Detect which cell encompasses the target text, then output its (x, y) center coordinate. 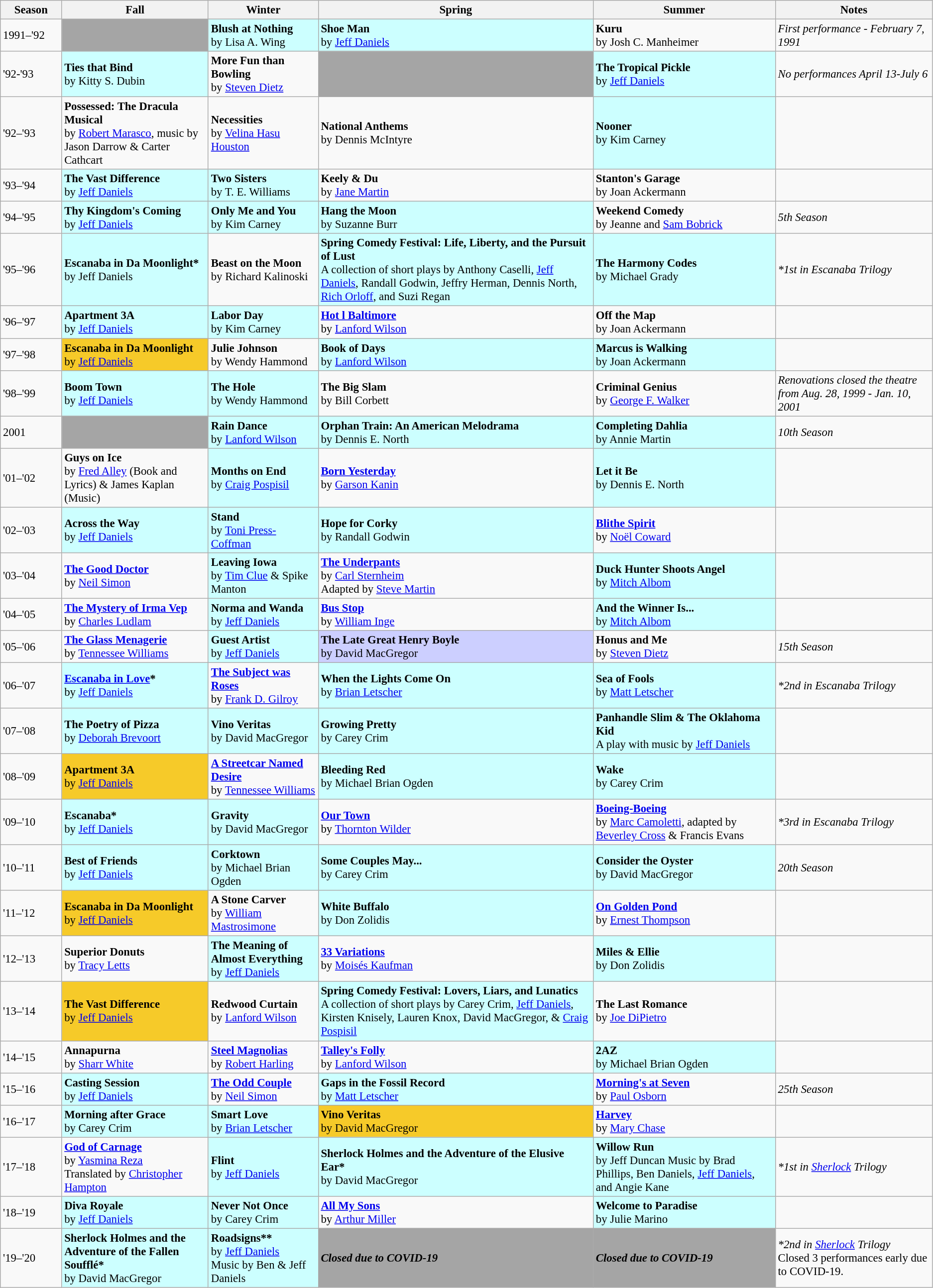
Across the Wayby Jeff Daniels (135, 530)
'93–'94 (31, 185)
Growing Prettyby Carey Crim (456, 731)
'14–'15 (31, 1057)
Superior Donutsby Tracy Letts (135, 959)
Possessed: The Dracula Musicalby Robert Marasco, music by Jason Darrow & Carter Cathcart (135, 133)
Our Townby Thornton Wilder (456, 822)
Marcus is Walkingby Joan Ackermann (685, 354)
White Buffaloby Don Zolidis (456, 913)
Diva Royaleby Jeff Daniels (135, 1212)
Renovations closed the theatre from Aug. 28, 1999 - Jan. 10, 2001 (853, 393)
Noonerby Kim Carney (685, 133)
Hang the Moonby Suzanne Burr (456, 218)
Morning's at Sevenby Paul Osborn (685, 1089)
National Anthemsby Dennis McIntyre (456, 133)
Summer (685, 10)
Escanaba in Love*by Jeff Daniels (135, 685)
Roadsigns**by Jeff DanielsMusic by Ben & Jeff Daniels (263, 1258)
10th Season (853, 432)
Weekend Comedyby Jeanne and Sam Bobrick (685, 218)
Honus and Meby Steven Dietz (685, 647)
The Tropical Pickleby Jeff Daniels (685, 74)
Keely & Duby Jane Martin (456, 185)
The Late Great Henry Boyleby David MacGregor (456, 647)
No performances April 13-July 6 (853, 74)
Annapurnaby Sharr White (135, 1057)
25th Season (853, 1089)
Julie Johnsonby Wendy Hammond (263, 354)
2001 (31, 432)
When the Lights Come Onby Brian Letscher (456, 685)
Guest Artistby Jeff Daniels (263, 647)
Criminal Geniusby George F. Walker (685, 393)
Miles & Ellieby Don Zolidis (685, 959)
Let it Beby Dennis E. North (685, 478)
All My Sonsby Arthur Miller (456, 1212)
Book of Daysby Lanford Wilson (456, 354)
'03–'04 (31, 576)
Gaps in the Fossil Recordby Matt Letscher (456, 1089)
Hot l Baltimoreby Lanford Wilson (456, 322)
The Mystery of Irma Vepby Charles Ludlam (135, 614)
Escanaba in Da Moonlight*by Jeff Daniels (135, 270)
33 Variationsby Moisés Kaufman (456, 959)
The Last Romanceby Joe DiPietro (685, 1011)
Thy Kingdom's Comingby Jeff Daniels (135, 218)
Blush at Nothingby Lisa A. Wing (263, 36)
*2nd in Escanaba Trilogy (853, 685)
'02–'03 (31, 530)
'05–'06 (31, 647)
First performance - February 7, 1991 (853, 36)
'15–'16 (31, 1089)
'18–'19 (31, 1212)
Rain Danceby Lanford Wilson (263, 432)
Morning after Graceby Carey Crim (135, 1121)
'96–'97 (31, 322)
'97–'98 (31, 354)
The Good Doctorby Neil Simon (135, 576)
Ties that Bindby Kitty S. Dubin (135, 74)
'11–'12 (31, 913)
Welcome to Paradiseby Julie Marino (685, 1212)
*2nd in Sherlock TrilogyClosed 3 performances early due to COVID-19. (853, 1258)
The Poetry of Pizzaby Deborah Brevoort (135, 731)
Beast on the Moonby Richard Kalinoski (263, 270)
'10–'11 (31, 868)
Casting Sessionby Jeff Daniels (135, 1089)
God of Carnageby Yasmina RezaTranslated by Christopher Hampton (135, 1167)
Off the Mapby Joan Ackermann (685, 322)
'06–'07 (31, 685)
Norma and Wandaby Jeff Daniels (263, 614)
The Odd Coupleby Neil Simon (263, 1089)
'92–'93 (31, 133)
'92-'93 (31, 74)
Stanton's Garageby Joan Ackermann (685, 185)
Boom Townby Jeff Daniels (135, 393)
The Big Slamby Bill Corbett (456, 393)
Sea of Foolsby Matt Letscher (685, 685)
Kuruby Josh C. Manheimer (685, 36)
Never Not Onceby Carey Crim (263, 1212)
Leaving Iowaby Tim Clue & Spike Manton (263, 576)
5th Season (853, 218)
Wakeby Carey Crim (685, 777)
Flintby Jeff Daniels (263, 1167)
Steel Magnoliasby Robert Harling (263, 1057)
A Stone Carverby William Mastrosimone (263, 913)
'19–'20 (31, 1258)
Born Yesterdayby Garson Kanin (456, 478)
Standby Toni Press-Coffman (263, 530)
1991–'92 (31, 36)
Boeing-Boeingby Marc Camoletti, adapted by Beverley Cross & Francis Evans (685, 822)
Necessitiesby Velina Hasu Houston (263, 133)
Panhandle Slim & The Oklahoma KidA play with music by Jeff Daniels (685, 731)
The Holeby Wendy Hammond (263, 393)
Two Sistersby T. E. Williams (263, 185)
'07–'08 (31, 731)
Orphan Train: An American Melodramaby Dennis E. North (456, 432)
Smart Loveby Brian Letscher (263, 1121)
Corktownby Michael Brian Ogden (263, 868)
Redwood Curtainby Lanford Wilson (263, 1011)
On Golden Pondby Ernest Thompson (685, 913)
'04–'05 (31, 614)
Best of Friendsby Jeff Daniels (135, 868)
Sherlock Holmes and the Adventure of the Elusive Ear*by David MacGregor (456, 1167)
The Harmony Codesby Michael Grady (685, 270)
Sherlock Holmes and the Adventure of the Fallen Soufflé*by David MacGregor (135, 1258)
And the Winner Is...by Mitch Albom (685, 614)
'16–'17 (31, 1121)
Some Couples May...by Carey Crim (456, 868)
A Streetcar Named Desireby Tennessee Williams (263, 777)
*3rd in Escanaba Trilogy (853, 822)
Season (31, 10)
'09–'10 (31, 822)
Bus Stopby William Inge (456, 614)
The Underpantsby Carl SternheimAdapted by Steve Martin (456, 576)
Guys on Iceby Fred Alley (Book and Lyrics) & James Kaplan (Music) (135, 478)
*1st in Sherlock Trilogy (853, 1167)
More Fun than Bowlingby Steven Dietz (263, 74)
'94–'95 (31, 218)
Months on Endby Craig Pospisil (263, 478)
The Meaning of Almost Everythingby Jeff Daniels (263, 959)
'08–'09 (31, 777)
Completing Dahliaby Annie Martin (685, 432)
The Glass Menagerieby Tennessee Williams (135, 647)
Blithe Spiritby Noël Coward (685, 530)
'13–'14 (31, 1011)
Bleeding Redby Michael Brian Ogden (456, 777)
Winter (263, 10)
'17–'18 (31, 1167)
'12–'13 (31, 959)
Notes (853, 10)
Willow Runby Jeff Duncan Music by Brad Phillips, Ben Daniels, Jeff Daniels, and Angie Kane (685, 1167)
The Subject was Rosesby Frank D. Gilroy (263, 685)
Labor Dayby Kim Carney (263, 322)
Spring (456, 10)
Gravityby David MacGregor (263, 822)
'95–'96 (31, 270)
Escanaba*by Jeff Daniels (135, 822)
Harveyby Mary Chase (685, 1121)
Hope for Corkyby Randall Godwin (456, 530)
2AZby Michael Brian Ogden (685, 1057)
Fall (135, 10)
'01–'02 (31, 478)
*1st in Escanaba Trilogy (853, 270)
Duck Hunter Shoots Angelby Mitch Albom (685, 576)
Talley's Follyby Lanford Wilson (456, 1057)
15th Season (853, 647)
Only Me and Youby Kim Carney (263, 218)
Consider the Oysterby David MacGregor (685, 868)
20th Season (853, 868)
Shoe Manby Jeff Daniels (456, 36)
'98–'99 (31, 393)
